Identify which cell holds the provided text, then report its [x, y] central coordinate. 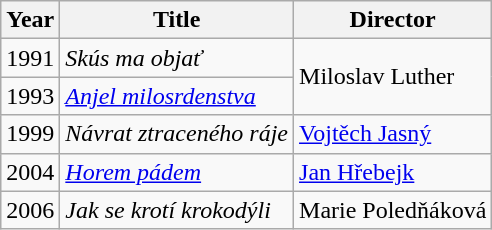
Skús ma objať [177, 58]
Title [177, 20]
Vojtěch Jasný [393, 134]
Year [30, 20]
2006 [30, 210]
1991 [30, 58]
Návrat ztraceného ráje [177, 134]
2004 [30, 172]
Marie Poledňáková [393, 210]
Director [393, 20]
Miloslav Luther [393, 77]
Jak se krotí krokodýli [177, 210]
Anjel milosrdenstva [177, 96]
Horem pádem [177, 172]
1993 [30, 96]
Jan Hřebejk [393, 172]
1999 [30, 134]
